Find where the given text appears and provide that cell's center as (X, Y) coordinate. 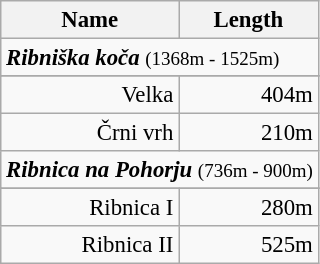
210m (249, 133)
Črni vrh (90, 133)
Name (90, 20)
Velka (90, 95)
Ribniška koča (1368m - 1525m) (160, 58)
280m (249, 208)
404m (249, 95)
Length (249, 20)
Ribnica na Pohorju (736m - 900m) (160, 170)
525m (249, 245)
Ribnica I (90, 208)
Ribnica II (90, 245)
